Search for the cell housing the specified text and yield its [x, y] center coordinate. 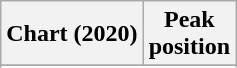
Peakposition [189, 34]
Chart (2020) [72, 34]
